Output the [X, Y] coordinate of the center of the cell containing the given text.  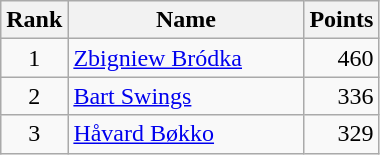
1 [34, 58]
3 [34, 134]
329 [342, 134]
Name [186, 20]
Bart Swings [186, 96]
Zbigniew Bródka [186, 58]
460 [342, 58]
Rank [34, 20]
336 [342, 96]
Håvard Bøkko [186, 134]
2 [34, 96]
Points [342, 20]
